Identify which cell holds the provided text, then report its [X, Y] central coordinate. 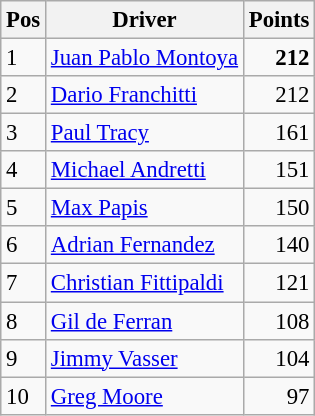
1 [24, 58]
Michael Andretti [145, 170]
121 [278, 283]
Jimmy Vasser [145, 358]
151 [278, 170]
2 [24, 95]
Pos [24, 20]
104 [278, 358]
Gil de Ferran [145, 321]
Greg Moore [145, 396]
7 [24, 283]
Juan Pablo Montoya [145, 58]
Driver [145, 20]
9 [24, 358]
Christian Fittipaldi [145, 283]
10 [24, 396]
150 [278, 208]
Paul Tracy [145, 133]
140 [278, 245]
6 [24, 245]
161 [278, 133]
108 [278, 321]
Dario Franchitti [145, 95]
5 [24, 208]
Adrian Fernandez [145, 245]
97 [278, 396]
4 [24, 170]
8 [24, 321]
Max Papis [145, 208]
Points [278, 20]
3 [24, 133]
